Scan for the cell matching the given text and deliver its (X, Y) coordinate at center. 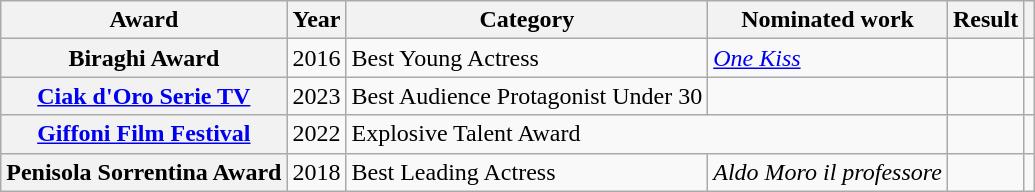
Ciak d'Oro Serie TV (144, 96)
Best Leading Actress (527, 172)
Giffoni Film Festival (144, 134)
Year (316, 20)
Award (144, 20)
Aldo Moro il professore (828, 172)
One Kiss (828, 58)
Penisola Sorrentina Award (144, 172)
Biraghi Award (144, 58)
2023 (316, 96)
Result (985, 20)
Explosive Talent Award (646, 134)
2022 (316, 134)
Best Young Actress (527, 58)
Category (527, 20)
2018 (316, 172)
Nominated work (828, 20)
Best Audience Protagonist Under 30 (527, 96)
2016 (316, 58)
